Pinpoint the cell where the given text exists, returning its [x, y] midpoint coordinate. 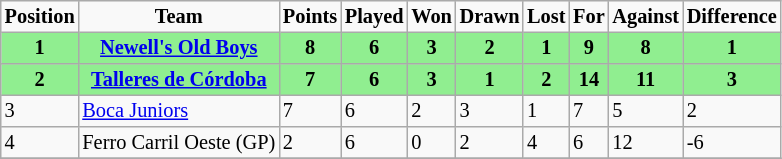
Team [178, 17]
Talleres de Córdoba [178, 80]
Newell's Old Boys [178, 48]
9 [588, 48]
5 [646, 111]
Ferro Carril Oeste (GP) [178, 143]
Played [374, 17]
0 [431, 143]
14 [588, 80]
Points [310, 17]
Lost [546, 17]
Drawn [490, 17]
Against [646, 17]
Position [40, 17]
For [588, 17]
-6 [732, 143]
Boca Juniors [178, 111]
12 [646, 143]
Difference [732, 17]
11 [646, 80]
Won [431, 17]
